Detect which cell encompasses the target text, then output its (x, y) center coordinate. 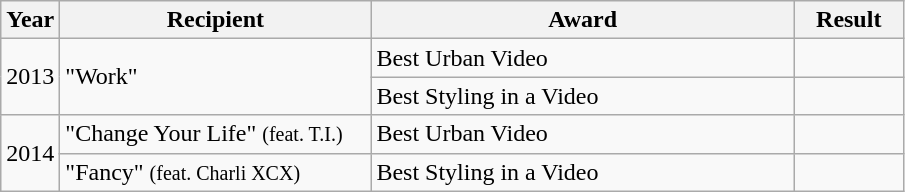
Recipient (216, 20)
"Work" (216, 77)
2014 (30, 153)
Award (583, 20)
2013 (30, 77)
"Change Your Life" (feat. T.I.) (216, 134)
Year (30, 20)
Result (848, 20)
"Fancy" (feat. Charli XCX) (216, 172)
